Extract the (X, Y) coordinate from the center of the cell holding the provided text.  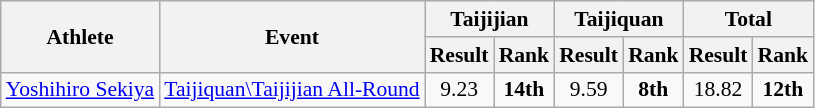
Taijiquan (618, 19)
Yoshihiro Sekiya (80, 90)
8th (654, 90)
9.59 (588, 90)
Taijiquan\Taijijian All-Round (292, 90)
Event (292, 36)
14th (524, 90)
9.23 (460, 90)
18.82 (718, 90)
Athlete (80, 36)
Taijijian (490, 19)
Total (748, 19)
12th (784, 90)
